Extract the [X, Y] coordinate from the center of the cell holding the provided text.  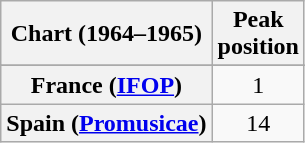
France (IFOP) [106, 85]
Spain (Promusicae) [106, 123]
Peakposition [258, 34]
14 [258, 123]
1 [258, 85]
Chart (1964–1965) [106, 34]
